Pinpoint the cell where the given text exists, returning its (x, y) midpoint coordinate. 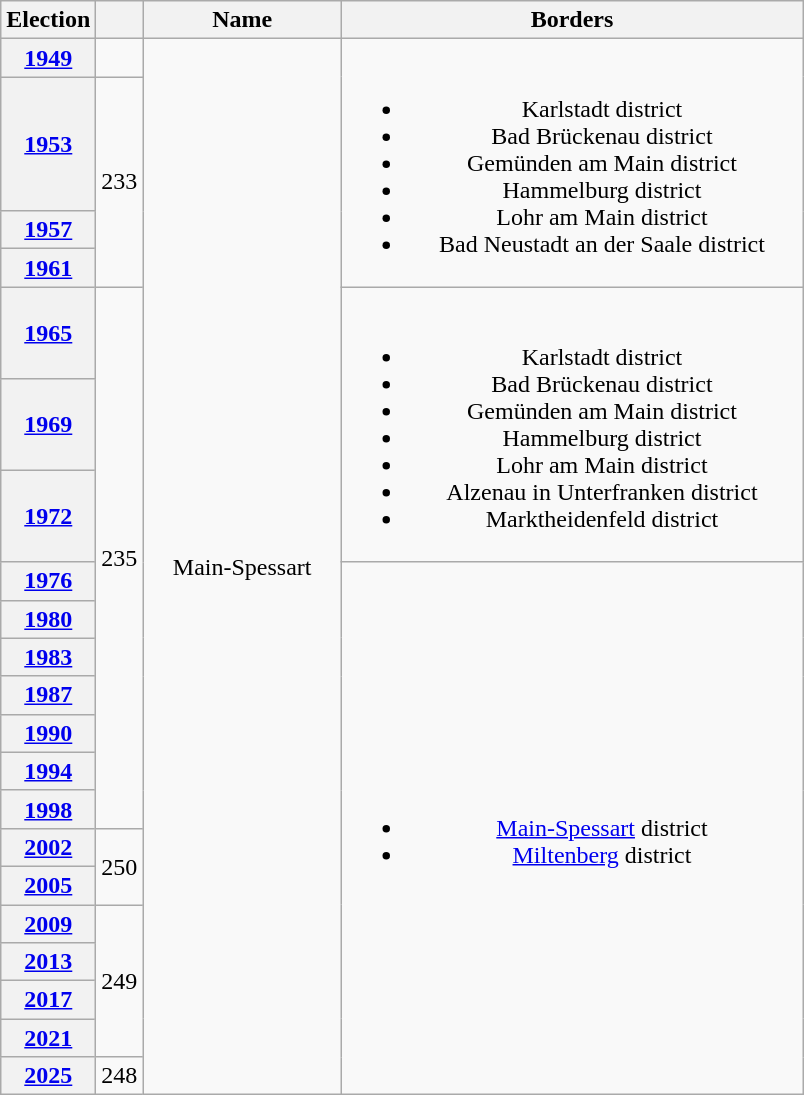
1953 (48, 144)
248 (120, 1076)
2017 (48, 1000)
1994 (48, 771)
1998 (48, 809)
Borders (572, 20)
2013 (48, 962)
2021 (48, 1038)
1957 (48, 230)
1987 (48, 695)
2002 (48, 847)
Karlstadt districtBad Brückenau districtGemünden am Main districtHammelburg districtLohr am Main districtBad Neustadt an der Saale district (572, 163)
1976 (48, 581)
1949 (48, 58)
2005 (48, 885)
Name (242, 20)
1983 (48, 657)
Main-Spessart districtMiltenberg district (572, 828)
1990 (48, 733)
2009 (48, 923)
1980 (48, 619)
250 (120, 866)
1961 (48, 268)
Election (48, 20)
1965 (48, 333)
249 (120, 980)
1972 (48, 516)
1969 (48, 425)
2025 (48, 1076)
235 (120, 558)
Main-Spessart (242, 567)
233 (120, 182)
